Return the (X, Y) coordinate for the center point of the cell that contains the specified text.  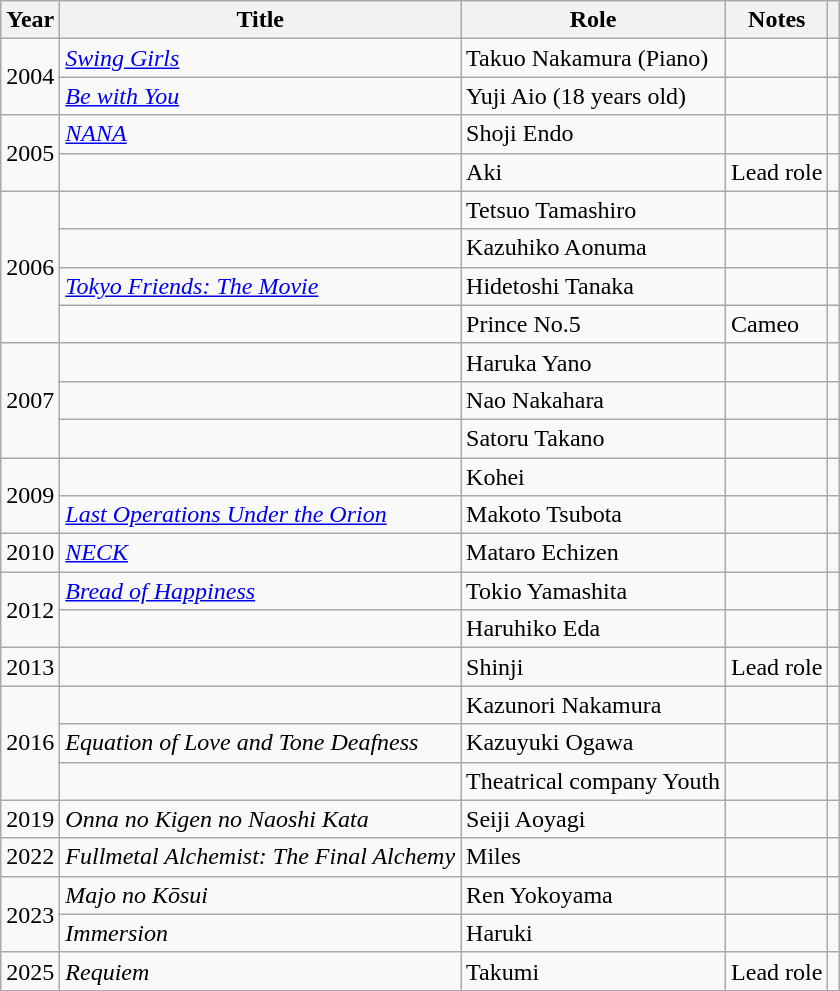
2009 (30, 496)
Title (260, 20)
Mataro Echizen (594, 553)
2016 (30, 743)
Swing Girls (260, 58)
Haruka Yano (594, 362)
Kazuyuki Ogawa (594, 743)
Immersion (260, 933)
2023 (30, 914)
Cameo (777, 324)
Majo no Kōsui (260, 895)
Requiem (260, 971)
Kazunori Nakamura (594, 705)
2005 (30, 153)
Kazuhiko Aonuma (594, 248)
Kohei (594, 477)
Hidetoshi Tanaka (594, 286)
Haruki (594, 933)
Theatrical company Youth (594, 781)
Yuji Aio (18 years old) (594, 96)
Equation of Love and Tone Deafness (260, 743)
2013 (30, 667)
Ren Yokoyama (594, 895)
2012 (30, 610)
NANA (260, 134)
Shoji Endo (594, 134)
NECK (260, 553)
2007 (30, 400)
Miles (594, 857)
Takumi (594, 971)
Tetsuo Tamashiro (594, 210)
Fullmetal Alchemist: The Final Alchemy (260, 857)
2022 (30, 857)
2006 (30, 267)
2004 (30, 77)
Role (594, 20)
Shinji (594, 667)
Prince No.5 (594, 324)
Notes (777, 20)
Makoto Tsubota (594, 515)
Satoru Takano (594, 438)
Bread of Happiness (260, 591)
Seiji Aoyagi (594, 819)
Be with You (260, 96)
Tokyo Friends: The Movie (260, 286)
2019 (30, 819)
Nao Nakahara (594, 400)
Haruhiko Eda (594, 629)
2025 (30, 971)
2010 (30, 553)
Last Operations Under the Orion (260, 515)
Onna no Kigen no Naoshi Kata (260, 819)
Takuo Nakamura (Piano) (594, 58)
Year (30, 20)
Aki (594, 172)
Tokio Yamashita (594, 591)
